Return the (x, y) coordinate for the center point of the cell that contains the specified text.  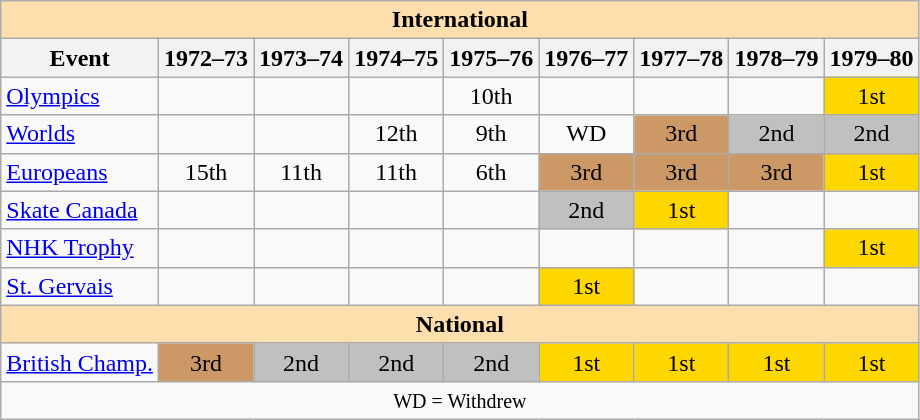
WD = Withdrew (460, 400)
WD (586, 134)
Europeans (80, 172)
1975–76 (492, 58)
Olympics (80, 96)
6th (492, 172)
British Champ. (80, 362)
National (460, 324)
1977–78 (682, 58)
International (460, 20)
9th (492, 134)
St. Gervais (80, 286)
NHK Trophy (80, 248)
Event (80, 58)
1972–73 (206, 58)
1978–79 (776, 58)
12th (396, 134)
10th (492, 96)
1974–75 (396, 58)
1973–74 (302, 58)
Skate Canada (80, 210)
15th (206, 172)
1976–77 (586, 58)
1979–80 (872, 58)
Worlds (80, 134)
